Detect which cell encompasses the target text, then output its [x, y] center coordinate. 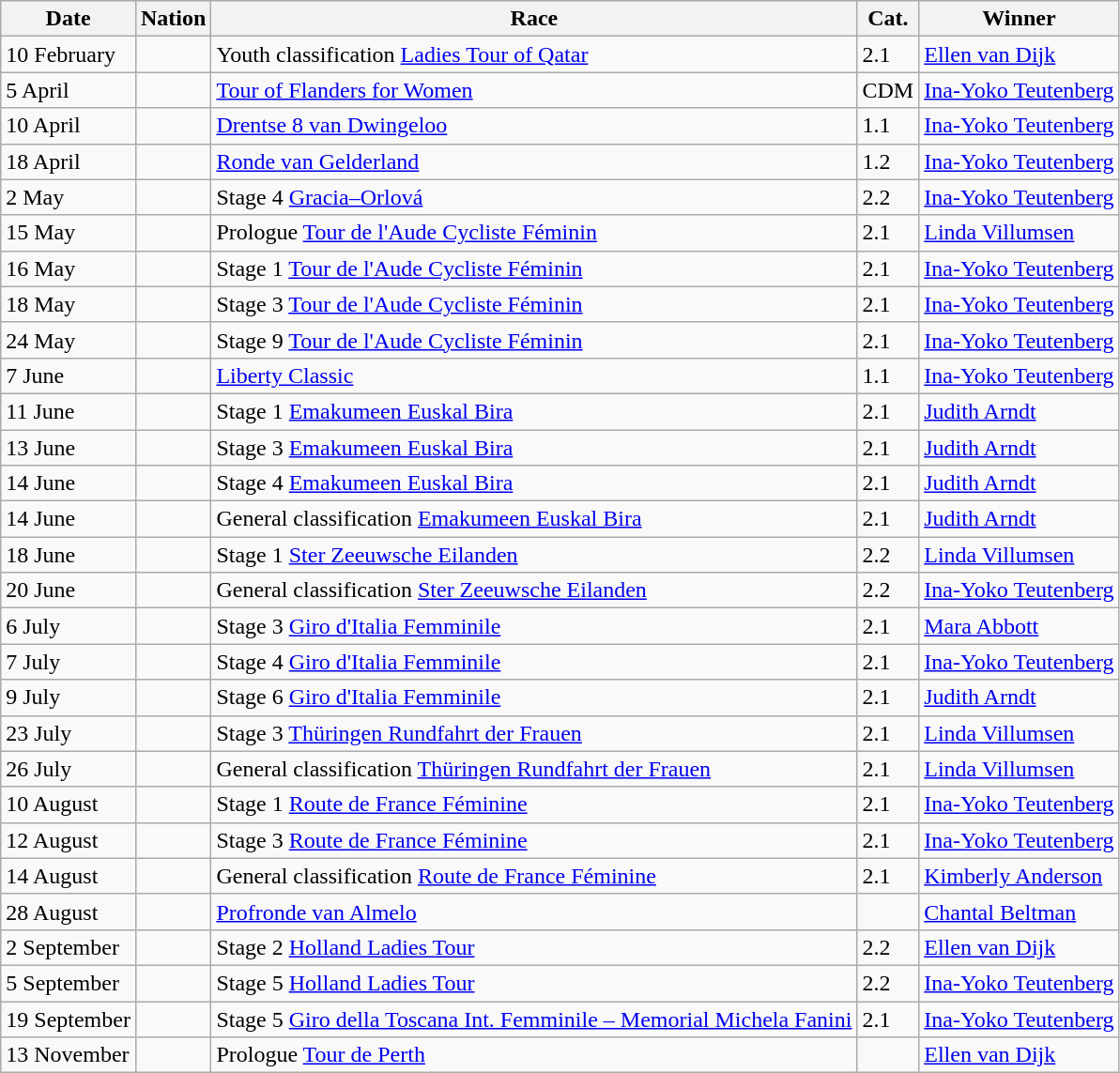
Profronde van Almelo [534, 912]
Date [69, 19]
Stage 1 Route de France Féminine [534, 805]
2 September [69, 947]
6 July [69, 626]
10 August [69, 805]
7 July [69, 662]
General classification Thüringen Rundfahrt der Frauen [534, 769]
13 November [69, 1055]
Prologue Tour de Perth [534, 1055]
2 May [69, 197]
Drentse 8 van Dwingeloo [534, 126]
Stage 9 Tour de l'Aude Cycliste Féminin [534, 340]
Chantal Beltman [1020, 912]
11 June [69, 411]
18 May [69, 304]
CDM [888, 90]
18 April [69, 161]
Stage 3 Giro d'Italia Femminile [534, 626]
9 July [69, 697]
Prologue Tour de l'Aude Cycliste Féminin [534, 233]
Stage 2 Holland Ladies Tour [534, 947]
12 August [69, 840]
24 May [69, 340]
Stage 5 Holland Ladies Tour [534, 983]
Liberty Classic [534, 376]
Stage 3 Route de France Féminine [534, 840]
Stage 3 Tour de l'Aude Cycliste Féminin [534, 304]
15 May [69, 233]
5 April [69, 90]
23 July [69, 733]
Stage 1 Emakumeen Euskal Bira [534, 411]
16 May [69, 268]
Mara Abbott [1020, 626]
26 July [69, 769]
General classification Ster Zeeuwsche Eilanden [534, 590]
7 June [69, 376]
Stage 3 Emakumeen Euskal Bira [534, 448]
28 August [69, 912]
Race [534, 19]
Youth classification Ladies Tour of Qatar [534, 54]
Cat. [888, 19]
10 February [69, 54]
General classification Route de France Féminine [534, 876]
Stage 6 Giro d'Italia Femminile [534, 697]
Stage 3 Thüringen Rundfahrt der Frauen [534, 733]
Stage 1 Tour de l'Aude Cycliste Féminin [534, 268]
13 June [69, 448]
Stage 4 Giro d'Italia Femminile [534, 662]
20 June [69, 590]
Kimberly Anderson [1020, 876]
10 April [69, 126]
Stage 4 Emakumeen Euskal Bira [534, 483]
1.2 [888, 161]
Nation [173, 19]
Ronde van Gelderland [534, 161]
18 June [69, 555]
General classification Emakumeen Euskal Bira [534, 519]
Stage 4 Gracia–Orlová [534, 197]
5 September [69, 983]
Winner [1020, 19]
Tour of Flanders for Women [534, 90]
19 September [69, 1019]
Stage 1 Ster Zeeuwsche Eilanden [534, 555]
14 August [69, 876]
Stage 5 Giro della Toscana Int. Femminile – Memorial Michela Fanini [534, 1019]
